From the cell containing the given text, extract its center point as [X, Y] coordinate. 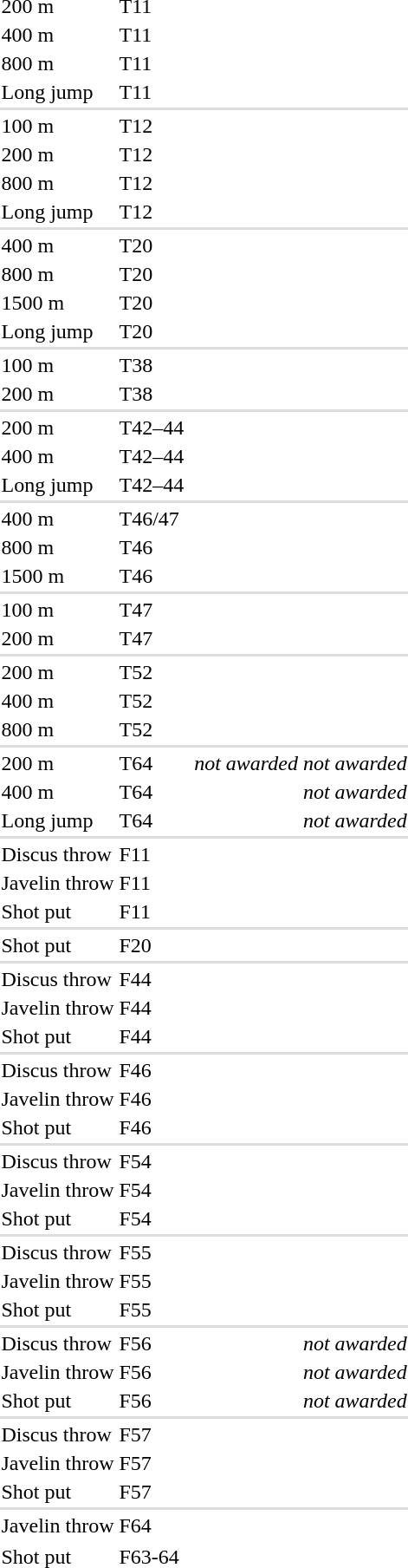
F20 [152, 945]
F64 [152, 1526]
T46/47 [152, 519]
